Provide the [X, Y] coordinate of the cell's center where the given text is located.  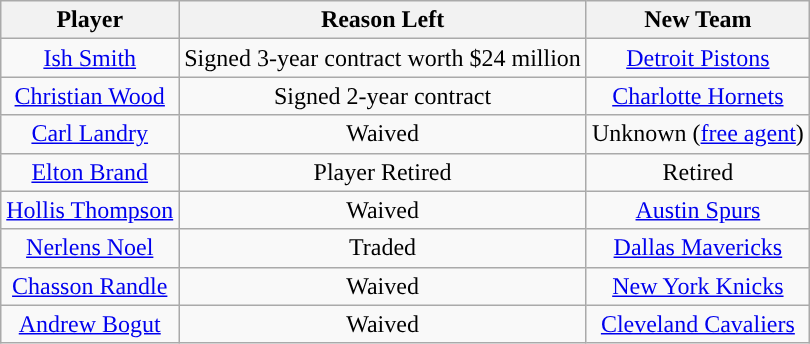
Chasson Randle [90, 286]
Dallas Mavericks [698, 248]
Nerlens Noel [90, 248]
Charlotte Hornets [698, 96]
New York Knicks [698, 286]
Andrew Bogut [90, 324]
Signed 3-year contract worth $24 million [383, 58]
Retired [698, 172]
Unknown (free agent) [698, 134]
Signed 2-year contract [383, 96]
Austin Spurs [698, 210]
Ish Smith [90, 58]
Hollis Thompson [90, 210]
Reason Left [383, 20]
Christian Wood [90, 96]
Player Retired [383, 172]
Carl Landry [90, 134]
Cleveland Cavaliers [698, 324]
Player [90, 20]
Traded [383, 248]
Elton Brand [90, 172]
Detroit Pistons [698, 58]
New Team [698, 20]
